For the text-containing cell, return its midpoint in [X, Y] coordinate format. 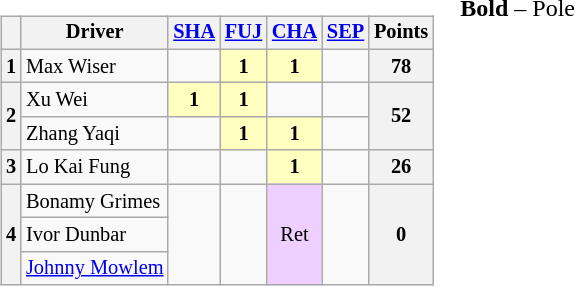
Max Wiser [94, 66]
SEP [346, 33]
Zhang Yaqi [94, 134]
Driver [94, 33]
Ret [294, 234]
2 [11, 116]
FUJ [244, 33]
78 [401, 66]
52 [401, 116]
Xu Wei [94, 100]
Points [401, 33]
4 [11, 234]
CHA [294, 33]
SHA [194, 33]
Ivor Dunbar [94, 235]
26 [401, 167]
Bonamy Grimes [94, 201]
Johnny Mowlem [94, 268]
3 [11, 167]
0 [401, 234]
Lo Kai Fung [94, 167]
